Return the [X, Y] coordinate for the center point of the cell that contains the specified text.  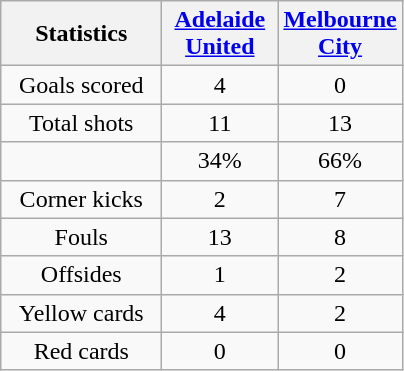
11 [220, 123]
Fouls [82, 237]
Total shots [82, 123]
Melbourne City [340, 34]
Offsides [82, 275]
8 [340, 237]
34% [220, 161]
Yellow cards [82, 313]
Adelaide United [220, 34]
Corner kicks [82, 199]
1 [220, 275]
7 [340, 199]
66% [340, 161]
Red cards [82, 351]
Statistics [82, 34]
Goals scored [82, 85]
